Scan for the cell matching the given text and deliver its (X, Y) coordinate at center. 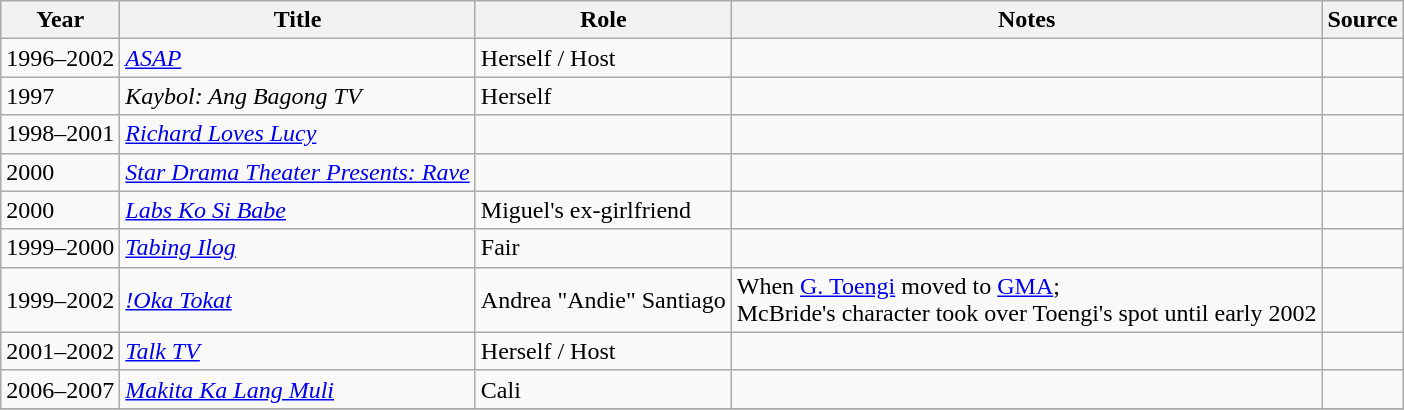
Labs Ko Si Babe (298, 210)
Year (60, 20)
Fair (603, 248)
ASAP (298, 58)
1999–2002 (60, 300)
2001–2002 (60, 351)
Makita Ka Lang Muli (298, 389)
Richard Loves Lucy (298, 134)
!Oka Tokat (298, 300)
2006–2007 (60, 389)
1996–2002 (60, 58)
1999–2000 (60, 248)
Title (298, 20)
1998–2001 (60, 134)
Tabing Ilog (298, 248)
Role (603, 20)
Cali (603, 389)
Andrea "Andie" Santiago (603, 300)
Star Drama Theater Presents: Rave (298, 172)
Talk TV (298, 351)
Herself (603, 96)
Miguel's ex-girlfriend (603, 210)
Notes (1026, 20)
Source (1362, 20)
1997 (60, 96)
When G. Toengi moved to GMA; McBride's character took over Toengi's spot until early 2002 (1026, 300)
Kaybol: Ang Bagong TV (298, 96)
